Locate the cell with the specified text and output its [X, Y] center coordinate. 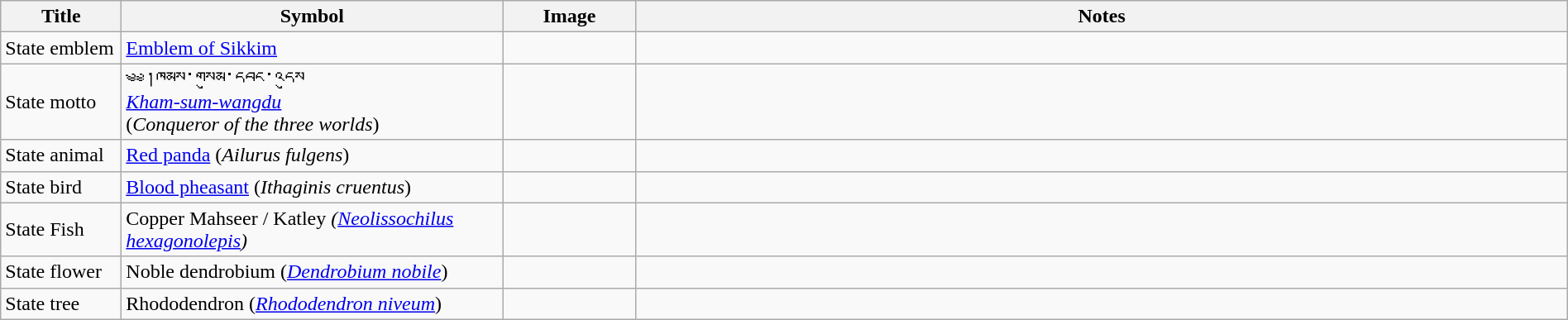
Emblem of Sikkim [313, 48]
Symbol [313, 17]
Image [569, 17]
༄༅།ཁམས་གསུམ་དབང་འདུས Kham-sum-wangdu (Conqueror of the three worlds) [313, 102]
State animal [61, 155]
State emblem [61, 48]
Blood pheasant (Ithaginis cruentus) [313, 187]
Red panda (Ailurus fulgens) [313, 155]
State bird [61, 187]
Noble dendrobium (Dendrobium nobile) [313, 272]
State motto [61, 102]
State flower [61, 272]
Title [61, 17]
State Fish [61, 230]
Copper Mahseer / Katley (Neolissochilus hexagonolepis) [313, 230]
Rhododendron (Rhododendron niveum) [313, 303]
Notes [1102, 17]
State tree [61, 303]
